Determine the [X, Y] coordinate at the center of the cell enclosing the given text.  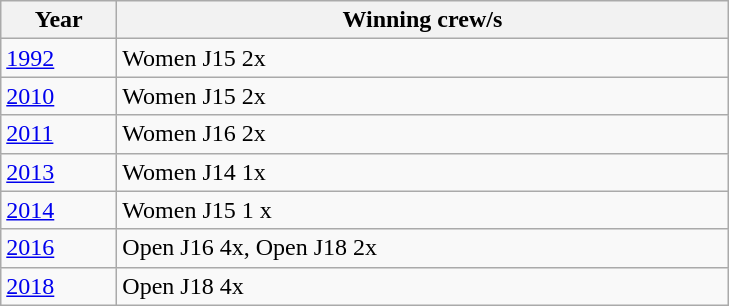
Open J16 4x, Open J18 2x [422, 248]
Women J15 1 x [422, 210]
1992 [59, 58]
2011 [59, 134]
Winning crew/s [422, 20]
2013 [59, 172]
Women J16 2x [422, 134]
2014 [59, 210]
2016 [59, 248]
2010 [59, 96]
2018 [59, 286]
Open J18 4x [422, 286]
Year [59, 20]
Women J14 1x [422, 172]
